Return (X, Y) of the center of cell containing provided text 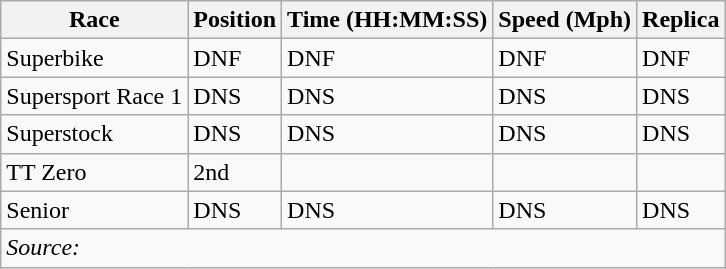
TT Zero (94, 172)
Replica (681, 20)
Speed (Mph) (565, 20)
Superstock (94, 134)
Position (235, 20)
Supersport Race 1 (94, 96)
Time (HH:MM:SS) (388, 20)
Source: (363, 248)
Superbike (94, 58)
Race (94, 20)
Senior (94, 210)
2nd (235, 172)
